Search for the cell housing the specified text and yield its (x, y) center coordinate. 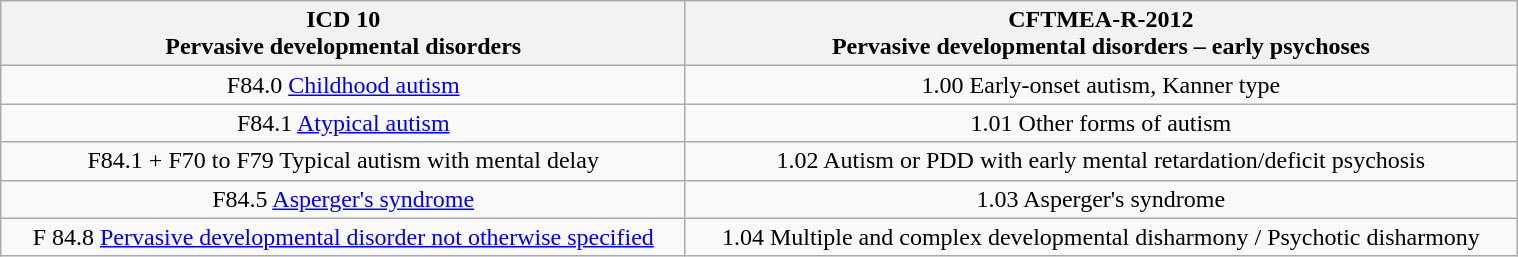
1.03 Asperger's syndrome (1101, 199)
F84.0 Childhood autism (343, 85)
F84.1 + F70 to F79 Typical autism with mental delay (343, 161)
F84.1 Atypical autism (343, 123)
F84.5 Asperger's syndrome (343, 199)
F 84.8 Pervasive developmental disorder not otherwise specified (343, 237)
ICD 10Pervasive developmental disorders (343, 34)
CFTMEA-R-2012Pervasive developmental disorders – early psychoses (1101, 34)
1.00 Early-onset autism, Kanner type (1101, 85)
1.01 Other forms of autism (1101, 123)
1.02 Autism or PDD with early mental retardation/deficit psychosis (1101, 161)
1.04 Multiple and complex developmental disharmony / Psychotic disharmony (1101, 237)
